Identify which cell holds the provided text, then report its [X, Y] central coordinate. 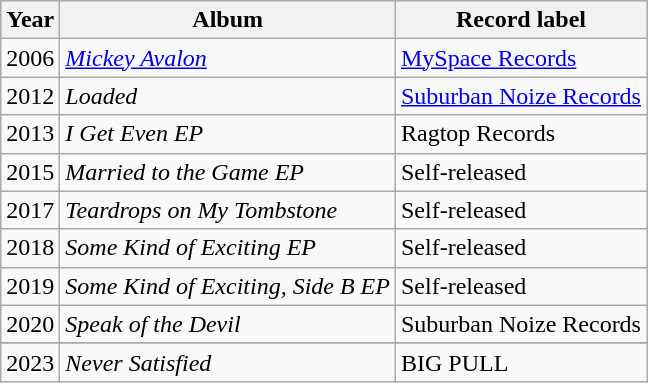
2020 [30, 324]
Ragtop Records [520, 134]
2023 [30, 362]
2018 [30, 248]
2013 [30, 134]
BIG PULL [520, 362]
Teardrops on My Tombstone [228, 210]
Record label [520, 20]
I Get Even EP [228, 134]
Speak of the Devil [228, 324]
2019 [30, 286]
Some Kind of Exciting, Side B EP [228, 286]
Year [30, 20]
Married to the Game EP [228, 172]
Never Satisfied [228, 362]
Loaded [228, 96]
Some Kind of Exciting EP [228, 248]
2006 [30, 58]
2015 [30, 172]
Mickey Avalon [228, 58]
2017 [30, 210]
Album [228, 20]
2012 [30, 96]
MySpace Records [520, 58]
